Provide the [x, y] coordinate of the cell's center where the given text is located.  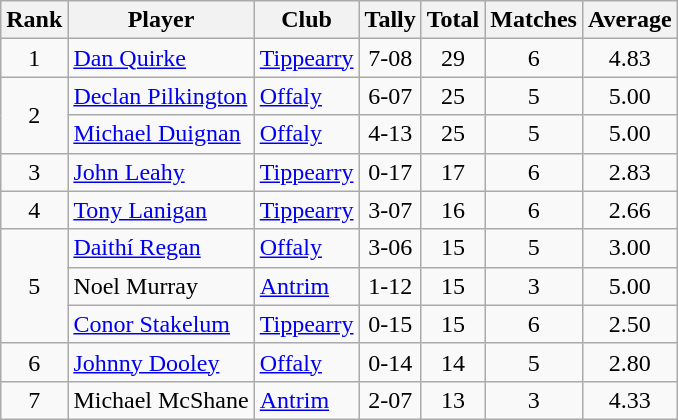
Average [630, 20]
Declan Pilkington [161, 96]
0-17 [390, 172]
2 [34, 115]
Tony Lanigan [161, 210]
3.00 [630, 248]
3-07 [390, 210]
4.83 [630, 58]
Tally [390, 20]
2.83 [630, 172]
Player [161, 20]
6-07 [390, 96]
4.33 [630, 400]
2-07 [390, 400]
Total [453, 20]
Michael McShane [161, 400]
John Leahy [161, 172]
Matches [534, 20]
Rank [34, 20]
Daithí Regan [161, 248]
1-12 [390, 286]
7-08 [390, 58]
7 [34, 400]
3-06 [390, 248]
Dan Quirke [161, 58]
Michael Duignan [161, 134]
2.66 [630, 210]
4-13 [390, 134]
Johnny Dooley [161, 362]
29 [453, 58]
1 [34, 58]
16 [453, 210]
Noel Murray [161, 286]
13 [453, 400]
2.80 [630, 362]
14 [453, 362]
17 [453, 172]
2.50 [630, 324]
0-15 [390, 324]
0-14 [390, 362]
4 [34, 210]
Club [306, 20]
Conor Stakelum [161, 324]
